Identify which cell holds the provided text, then report its (x, y) central coordinate. 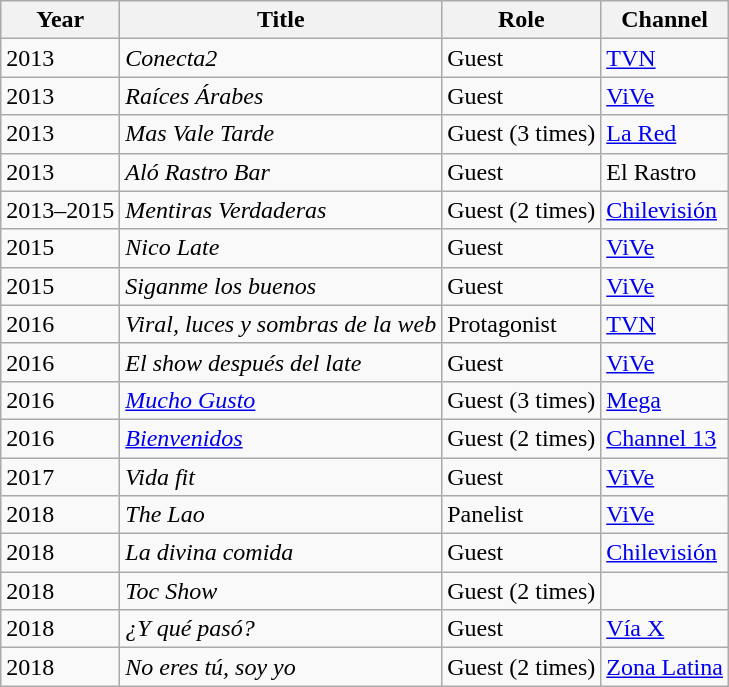
Mas Vale Tarde (281, 134)
2017 (60, 477)
Zona Latina (665, 667)
Mucho Gusto (281, 400)
Role (522, 20)
El Rastro (665, 172)
Vía X (665, 629)
Panelist (522, 515)
Channel (665, 20)
The Lao (281, 515)
Nico Late (281, 248)
Conecta2 (281, 58)
Toc Show (281, 591)
Mentiras Verdaderas (281, 210)
Siganme los buenos (281, 286)
El show después del late (281, 362)
Year (60, 20)
Mega (665, 400)
¿Y qué pasó? (281, 629)
No eres tú, soy yo (281, 667)
Vida fit (281, 477)
Protagonist (522, 324)
Bienvenidos (281, 438)
Title (281, 20)
Aló Rastro Bar (281, 172)
Raíces Árabes (281, 96)
La divina comida (281, 553)
Viral, luces y sombras de la web (281, 324)
Channel 13 (665, 438)
La Red (665, 134)
2013–2015 (60, 210)
